Locate the cell with the specified text and output its (x, y) center coordinate. 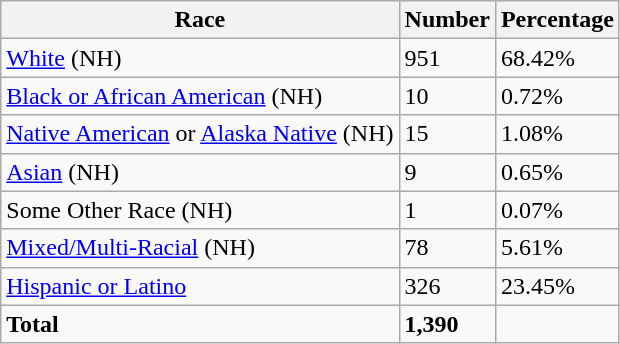
Percentage (557, 20)
15 (447, 134)
1.08% (557, 134)
951 (447, 58)
1 (447, 210)
326 (447, 286)
Mixed/Multi-Racial (NH) (200, 248)
0.07% (557, 210)
68.42% (557, 58)
Total (200, 324)
0.65% (557, 172)
Native American or Alaska Native (NH) (200, 134)
78 (447, 248)
Asian (NH) (200, 172)
Race (200, 20)
10 (447, 96)
0.72% (557, 96)
1,390 (447, 324)
5.61% (557, 248)
9 (447, 172)
White (NH) (200, 58)
Black or African American (NH) (200, 96)
Some Other Race (NH) (200, 210)
Number (447, 20)
Hispanic or Latino (200, 286)
23.45% (557, 286)
